Return the [x, y] coordinate for the center point of the cell that contains the specified text.  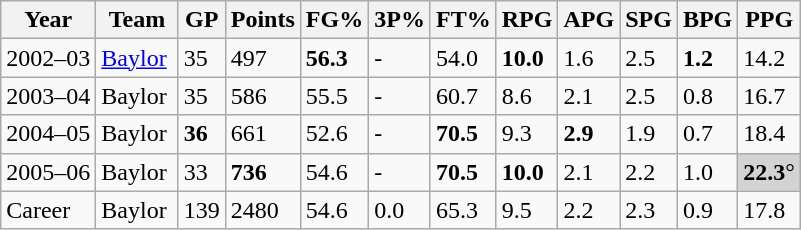
FT% [463, 20]
18.4 [770, 134]
Team [137, 20]
Career [48, 210]
586 [262, 96]
33 [202, 172]
Year [48, 20]
8.6 [527, 96]
2.3 [649, 210]
1.6 [589, 58]
60.7 [463, 96]
APG [589, 20]
1.2 [707, 58]
1.9 [649, 134]
3P% [400, 20]
SPG [649, 20]
9.5 [527, 210]
2003–04 [48, 96]
PPG [770, 20]
65.3 [463, 210]
0.9 [707, 210]
RPG [527, 20]
36 [202, 134]
FG% [334, 20]
52.6 [334, 134]
14.2 [770, 58]
16.7 [770, 96]
661 [262, 134]
0.8 [707, 96]
22.3° [770, 172]
9.3 [527, 134]
2.9 [589, 134]
56.3 [334, 58]
BPG [707, 20]
Points [262, 20]
736 [262, 172]
2005–06 [48, 172]
2480 [262, 210]
0.0 [400, 210]
54.0 [463, 58]
0.7 [707, 134]
GP [202, 20]
1.0 [707, 172]
17.8 [770, 210]
139 [202, 210]
2004–05 [48, 134]
55.5 [334, 96]
2002–03 [48, 58]
497 [262, 58]
